For the text-containing cell, return its midpoint in [X, Y] coordinate format. 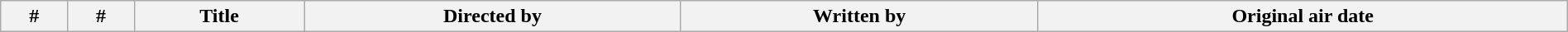
Original air date [1303, 16]
Directed by [493, 16]
Title [218, 16]
Written by [859, 16]
